Output the (X, Y) coordinate of the center of the cell containing the given text.  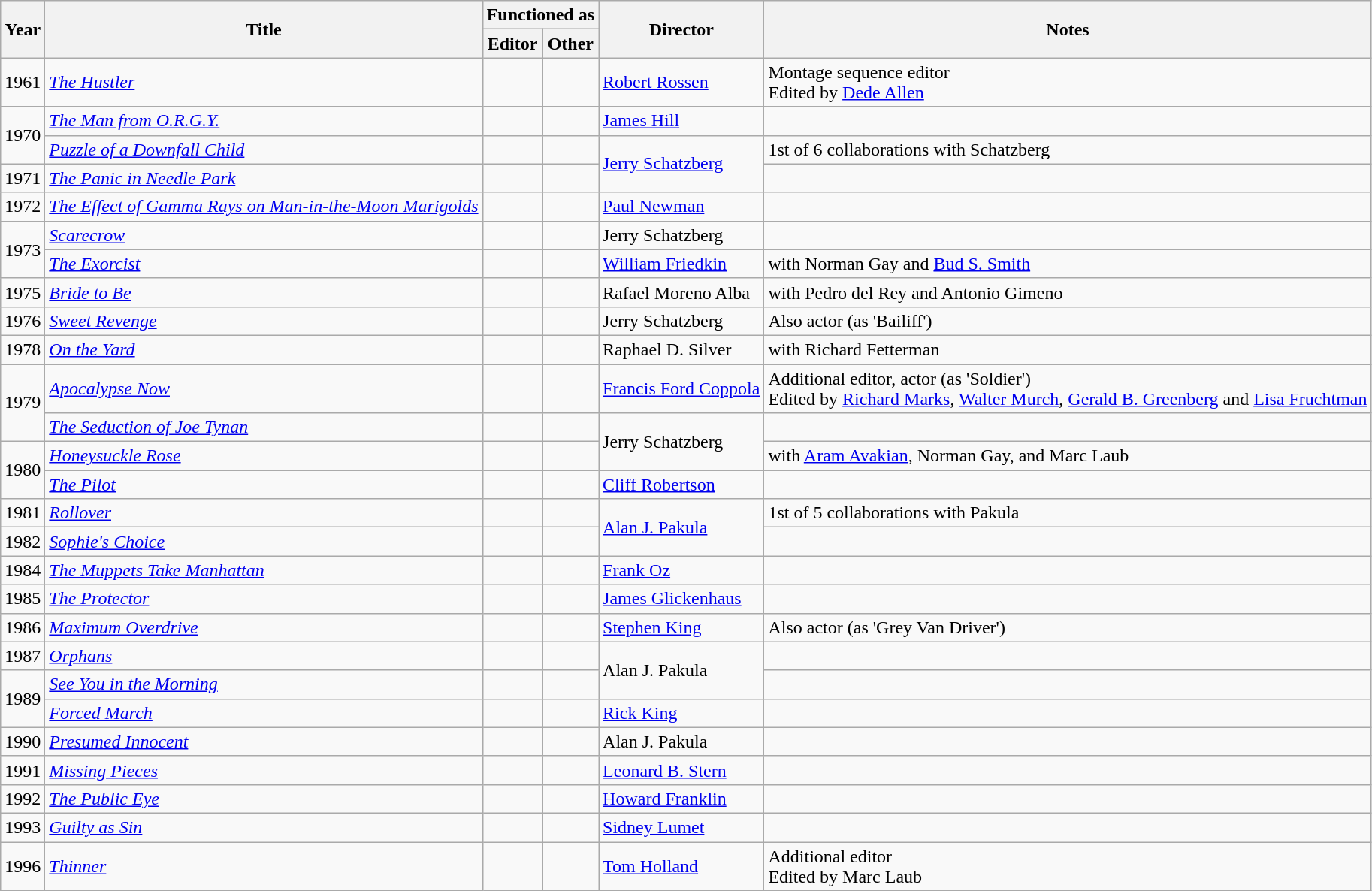
1st of 5 collaborations with Pakula (1068, 513)
Tom Holland (681, 865)
1984 (23, 570)
Cliff Robertson (681, 485)
1992 (23, 799)
Montage sequence editorEdited by Dede Allen (1068, 83)
1st of 6 collaborations with Schatzberg (1068, 150)
with Norman Gay and Bud S. Smith (1068, 264)
Paul Newman (681, 207)
Scarecrow (264, 235)
Sweet Revenge (264, 321)
1990 (23, 741)
1973 (23, 249)
The Protector (264, 599)
1961 (23, 83)
The Hustler (264, 83)
Guilty as Sin (264, 827)
1978 (23, 349)
Director (681, 29)
Presumed Innocent (264, 741)
Sophie's Choice (264, 542)
James Hill (681, 121)
1975 (23, 292)
1989 (23, 699)
The Public Eye (264, 799)
1987 (23, 656)
The Panic in Needle Park (264, 178)
Functioned as (540, 15)
Rollover (264, 513)
1979 (23, 403)
Leonard B. Stern (681, 770)
Howard Franklin (681, 799)
The Exorcist (264, 264)
Other (570, 44)
James Glickenhaus (681, 599)
with Aram Avakian, Norman Gay, and Marc Laub (1068, 456)
1970 (23, 135)
1976 (23, 321)
Robert Rossen (681, 83)
1972 (23, 207)
See You in the Morning (264, 684)
Bride to Be (264, 292)
Title (264, 29)
The Man from O.R.G.Y. (264, 121)
Stephen King (681, 627)
On the Yard (264, 349)
Additional editorEdited by Marc Laub (1068, 865)
1981 (23, 513)
Puzzle of a Downfall Child (264, 150)
Thinner (264, 865)
The Seduction of Joe Tynan (264, 427)
Raphael D. Silver (681, 349)
Editor (512, 44)
Sidney Lumet (681, 827)
Honeysuckle Rose (264, 456)
1982 (23, 542)
with Richard Fetterman (1068, 349)
1980 (23, 470)
Maximum Overdrive (264, 627)
1993 (23, 827)
Rafael Moreno Alba (681, 292)
Also actor (as 'Grey Van Driver') (1068, 627)
The Muppets Take Manhattan (264, 570)
1985 (23, 599)
with Pedro del Rey and Antonio Gimeno (1068, 292)
Francis Ford Coppola (681, 388)
1986 (23, 627)
Additional editor, actor (as 'Soldier')Edited by Richard Marks, Walter Murch, Gerald B. Greenberg and Lisa Fruchtman (1068, 388)
1971 (23, 178)
Orphans (264, 656)
Rick King (681, 713)
1991 (23, 770)
Notes (1068, 29)
Forced March (264, 713)
The Effect of Gamma Rays on Man-in-the-Moon Marigolds (264, 207)
Apocalypse Now (264, 388)
The Pilot (264, 485)
Frank Oz (681, 570)
Missing Pieces (264, 770)
William Friedkin (681, 264)
Also actor (as 'Bailiff') (1068, 321)
1996 (23, 865)
Year (23, 29)
